Detect which cell encompasses the target text, then output its (x, y) center coordinate. 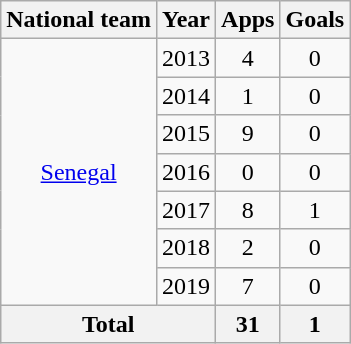
8 (248, 210)
4 (248, 58)
31 (248, 324)
Senegal (79, 172)
Total (108, 324)
National team (79, 20)
2014 (186, 96)
2015 (186, 134)
Apps (248, 20)
2017 (186, 210)
2019 (186, 286)
9 (248, 134)
Year (186, 20)
7 (248, 286)
2013 (186, 58)
2 (248, 248)
Goals (315, 20)
2016 (186, 172)
2018 (186, 248)
